Scan for the cell matching the given text and deliver its [X, Y] coordinate at center. 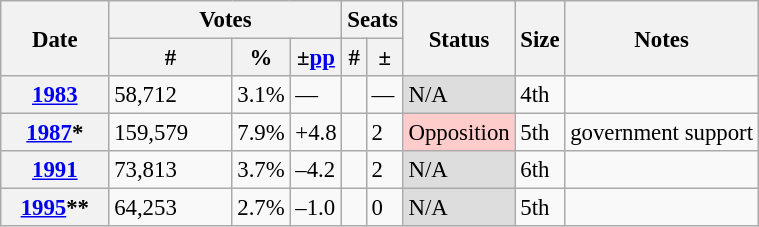
58,712 [170, 95]
1995** [55, 208]
1987* [55, 133]
+4.8 [316, 133]
Notes [662, 38]
Size [540, 38]
1991 [55, 170]
±pp [316, 58]
government support [662, 133]
Status [459, 38]
Votes [226, 20]
Date [55, 38]
4th [540, 95]
1983 [55, 95]
64,253 [170, 208]
Seats [372, 20]
–1.0 [316, 208]
6th [540, 170]
Opposition [459, 133]
3.1% [261, 95]
± [384, 58]
2.7% [261, 208]
7.9% [261, 133]
0 [384, 208]
3.7% [261, 170]
% [261, 58]
73,813 [170, 170]
–4.2 [316, 170]
159,579 [170, 133]
